Scan for the cell matching the given text and deliver its [X, Y] coordinate at center. 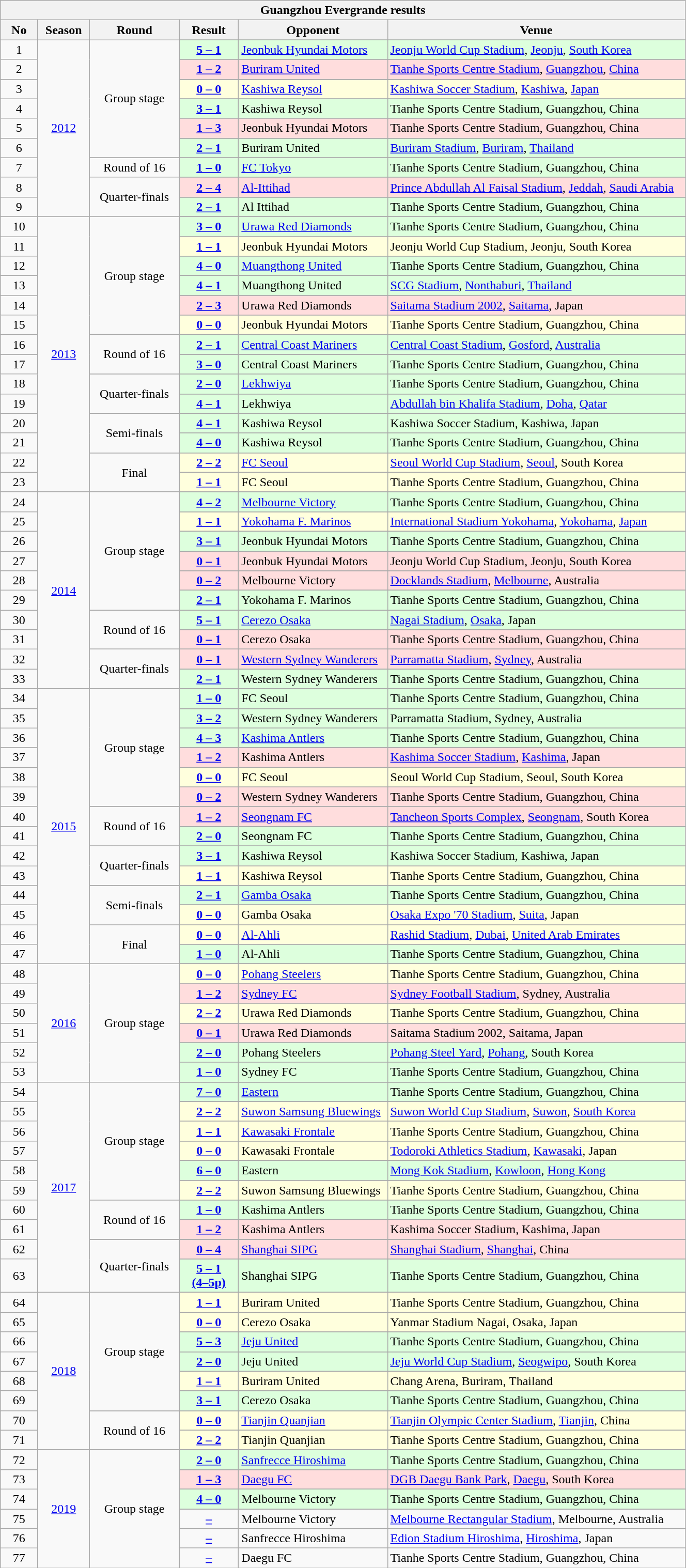
71 [19, 1440]
2 [19, 69]
FC Tokyo [313, 167]
2012 [64, 128]
30 [19, 620]
55 [19, 1111]
25 [19, 521]
21 [19, 443]
Abdullah bin Khalifa Stadium, Doha, Qatar [536, 403]
Central Coast Stadium, Gosford, Australia [536, 345]
11 [19, 246]
57 [19, 1151]
45 [19, 915]
DGB Daegu Bank Park, Daegu, South Korea [536, 1479]
22 [19, 462]
Venue [536, 30]
2018 [64, 1371]
59 [19, 1190]
73 [19, 1479]
7 [19, 167]
2014 [64, 590]
Nagai Stadium, Osaka, Japan [536, 620]
SCG Stadium, Nonthaburi, Thailand [536, 286]
35 [19, 718]
64 [19, 1302]
0 – 4 [209, 1249]
8 [19, 187]
2015 [64, 827]
6 [19, 148]
46 [19, 935]
2013 [64, 354]
23 [19, 482]
13 [19, 286]
62 [19, 1249]
12 [19, 266]
67 [19, 1361]
4 – 2 [209, 502]
28 [19, 581]
Season [64, 30]
29 [19, 600]
32 [19, 659]
70 [19, 1420]
77 [19, 1558]
7 – 0 [209, 1092]
3 [19, 89]
68 [19, 1381]
15 [19, 325]
Jeju World Cup Stadium, Seogwipo, South Korea [536, 1361]
Opponent [313, 30]
69 [19, 1401]
Sydney Football Stadium, Sydney, Australia [536, 993]
66 [19, 1342]
Pohang Steel Yard, Pohang, South Korea [536, 1052]
4 – 3 [209, 738]
43 [19, 876]
41 [19, 836]
2 – 4 [209, 187]
Result [209, 30]
2017 [64, 1187]
33 [19, 679]
19 [19, 403]
4 [19, 108]
Melbourne Rectangular Stadium, Melbourne, Australia [536, 1518]
2019 [64, 1509]
47 [19, 954]
36 [19, 738]
27 [19, 561]
Todoroki Athletics Stadium, Kawasaki, Japan [536, 1151]
Tianjin Olympic Center Stadium, Tianjin, China [536, 1420]
63 [19, 1276]
5 – 3 [209, 1342]
Round [134, 30]
50 [19, 1013]
74 [19, 1499]
61 [19, 1230]
60 [19, 1210]
5 [19, 128]
Buriram Stadium, Buriram, Thailand [536, 148]
37 [19, 757]
16 [19, 345]
Mong Kok Stadium, Kowloon, Hong Kong [536, 1170]
39 [19, 797]
Edion Stadium Hiroshima, Hiroshima, Japan [536, 1539]
10 [19, 226]
49 [19, 993]
Chang Arena, Buriram, Thailand [536, 1381]
75 [19, 1518]
31 [19, 640]
17 [19, 364]
No [19, 30]
56 [19, 1131]
53 [19, 1072]
Yanmar Stadium Nagai, Osaka, Japan [536, 1322]
20 [19, 423]
Docklands Stadium, Melbourne, Australia [536, 581]
Rashid Stadium, Dubai, United Arab Emirates [536, 935]
24 [19, 502]
40 [19, 816]
58 [19, 1170]
65 [19, 1322]
9 [19, 207]
38 [19, 777]
26 [19, 541]
76 [19, 1539]
1 [19, 50]
54 [19, 1092]
44 [19, 895]
18 [19, 384]
52 [19, 1052]
72 [19, 1460]
51 [19, 1033]
Prince Abdullah Al Faisal Stadium, Jeddah, Saudi Arabia [536, 187]
Osaka Expo '70 Stadium, Suita, Japan [536, 915]
5 – 1 (4–5p) [209, 1276]
34 [19, 698]
6 – 0 [209, 1170]
42 [19, 856]
International Stadium Yokohama, Yokohama, Japan [536, 521]
Suwon World Cup Stadium, Suwon, South Korea [536, 1111]
Guangzhou Evergrande results [343, 10]
Shanghai Stadium, Shanghai, China [536, 1249]
Al Ittihad [313, 207]
2016 [64, 1023]
Al-Ittihad [313, 187]
14 [19, 305]
3 – 2 [209, 718]
48 [19, 974]
2 – 3 [209, 305]
Tancheon Sports Complex, Seongnam, South Korea [536, 816]
